Output the [X, Y] coordinate of the center of the cell containing the given text.  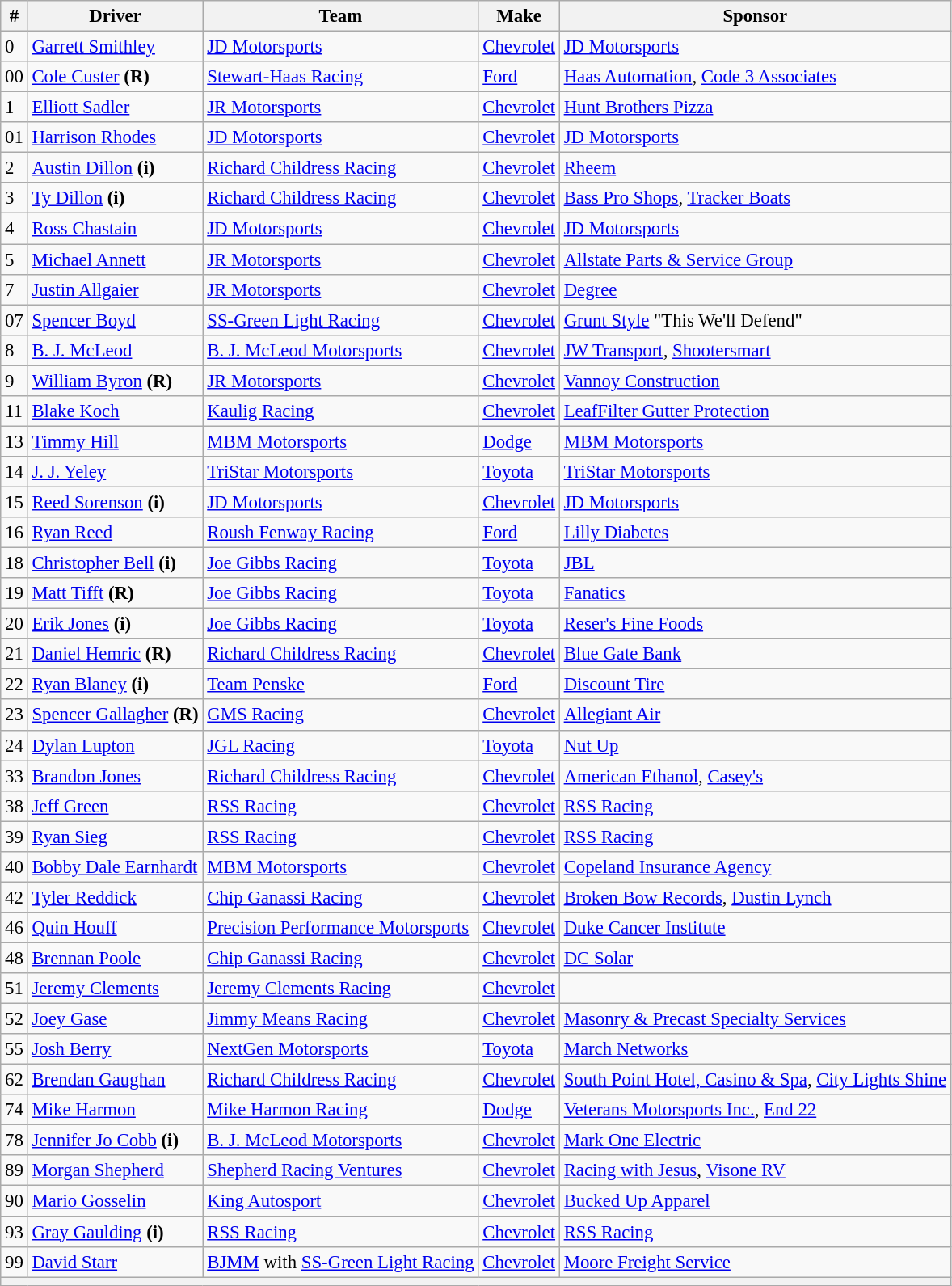
JGL Racing [341, 745]
93 [15, 1232]
GMS Racing [341, 715]
90 [15, 1201]
Mike Harmon Racing [341, 1110]
8 [15, 350]
2 [15, 168]
Team [341, 16]
Degree [755, 289]
20 [15, 624]
52 [15, 1019]
Justin Allgaier [115, 289]
Discount Tire [755, 685]
42 [15, 897]
Shepherd Racing Ventures [341, 1171]
Team Penske [341, 685]
74 [15, 1110]
11 [15, 411]
Timmy Hill [115, 441]
South Point Hotel, Casino & Spa, City Lights Shine [755, 1080]
Jeremy Clements Racing [341, 989]
JBL [755, 563]
Brennan Poole [115, 958]
March Networks [755, 1049]
51 [15, 989]
# [15, 16]
Allegiant Air [755, 715]
Jeremy Clements [115, 989]
Spencer Gallagher (R) [115, 715]
Elliott Sadler [115, 108]
LeafFilter Gutter Protection [755, 411]
16 [15, 533]
07 [15, 320]
Daniel Hemric (R) [115, 654]
Reed Sorenson (i) [115, 502]
Michael Annett [115, 259]
Ryan Reed [115, 533]
23 [15, 715]
Christopher Bell (i) [115, 563]
Blue Gate Bank [755, 654]
Garrett Smithley [115, 47]
55 [15, 1049]
American Ethanol, Casey's [755, 776]
William Byron (R) [115, 381]
Vannoy Construction [755, 381]
Josh Berry [115, 1049]
Broken Bow Records, Dustin Lynch [755, 897]
00 [15, 77]
39 [15, 837]
Spencer Boyd [115, 320]
14 [15, 472]
7 [15, 289]
Tyler Reddick [115, 897]
Duke Cancer Institute [755, 928]
15 [15, 502]
Haas Automation, Code 3 Associates [755, 77]
46 [15, 928]
Dylan Lupton [115, 745]
Gray Gaulding (i) [115, 1232]
King Autosport [341, 1201]
Precision Performance Motorsports [341, 928]
Ryan Sieg [115, 837]
3 [15, 198]
Bobby Dale Earnhardt [115, 867]
SS-Green Light Racing [341, 320]
Joey Gase [115, 1019]
NextGen Motorsports [341, 1049]
Jeff Green [115, 806]
Jennifer Jo Cobb (i) [115, 1141]
19 [15, 593]
Allstate Parts & Service Group [755, 259]
Roush Fenway Racing [341, 533]
Hunt Brothers Pizza [755, 108]
33 [15, 776]
Ty Dillon (i) [115, 198]
Quin Houff [115, 928]
Morgan Shepherd [115, 1171]
Cole Custer (R) [115, 77]
Driver [115, 16]
Fanatics [755, 593]
Reser's Fine Foods [755, 624]
01 [15, 137]
DC Solar [755, 958]
21 [15, 654]
18 [15, 563]
Erik Jones (i) [115, 624]
Rheem [755, 168]
13 [15, 441]
Ross Chastain [115, 229]
Brendan Gaughan [115, 1080]
Mike Harmon [115, 1110]
David Starr [115, 1262]
Veterans Motorsports Inc., End 22 [755, 1110]
Harrison Rhodes [115, 137]
Mark One Electric [755, 1141]
Bass Pro Shops, Tracker Boats [755, 198]
Grunt Style "This We'll Defend" [755, 320]
Racing with Jesus, Visone RV [755, 1171]
Brandon Jones [115, 776]
99 [15, 1262]
62 [15, 1080]
22 [15, 685]
Make [519, 16]
78 [15, 1141]
4 [15, 229]
0 [15, 47]
89 [15, 1171]
48 [15, 958]
Ryan Blaney (i) [115, 685]
B. J. McLeod [115, 350]
Lilly Diabetes [755, 533]
Masonry & Precast Specialty Services [755, 1019]
Stewart-Haas Racing [341, 77]
Sponsor [755, 16]
Moore Freight Service [755, 1262]
40 [15, 867]
9 [15, 381]
Bucked Up Apparel [755, 1201]
Austin Dillon (i) [115, 168]
J. J. Yeley [115, 472]
Mario Gosselin [115, 1201]
Nut Up [755, 745]
5 [15, 259]
JW Transport, Shootersmart [755, 350]
1 [15, 108]
BJMM with SS-Green Light Racing [341, 1262]
Matt Tifft (R) [115, 593]
Blake Koch [115, 411]
Kaulig Racing [341, 411]
Jimmy Means Racing [341, 1019]
24 [15, 745]
38 [15, 806]
Copeland Insurance Agency [755, 867]
